Return (X, Y) of the center of cell containing provided text 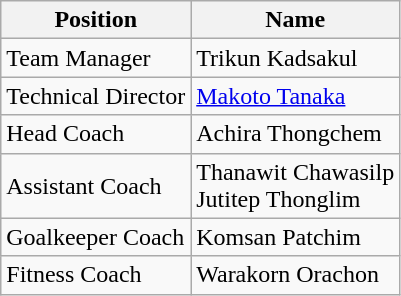
Technical Director (96, 96)
Trikun Kadsakul (296, 58)
Warakorn Orachon (296, 275)
Achira Thongchem (296, 134)
Team Manager (96, 58)
Komsan Patchim (296, 237)
Goalkeeper Coach (96, 237)
Assistant Coach (96, 186)
Head Coach (96, 134)
Fitness Coach (96, 275)
Name (296, 20)
Position (96, 20)
Makoto Tanaka (296, 96)
Thanawit Chawasilp Jutitep Thonglim (296, 186)
